Detect which cell encompasses the target text, then output its (x, y) center coordinate. 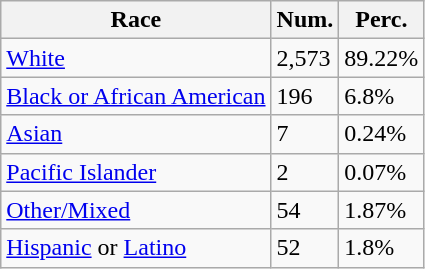
7 (305, 134)
0.24% (382, 134)
89.22% (382, 58)
Other/Mixed (136, 210)
196 (305, 96)
1.87% (382, 210)
0.07% (382, 172)
Race (136, 20)
6.8% (382, 96)
Black or African American (136, 96)
1.8% (382, 248)
2 (305, 172)
White (136, 58)
Pacific Islander (136, 172)
2,573 (305, 58)
Asian (136, 134)
Hispanic or Latino (136, 248)
52 (305, 248)
54 (305, 210)
Num. (305, 20)
Perc. (382, 20)
